Provide the [X, Y] coordinate of the cell's center where the given text is located.  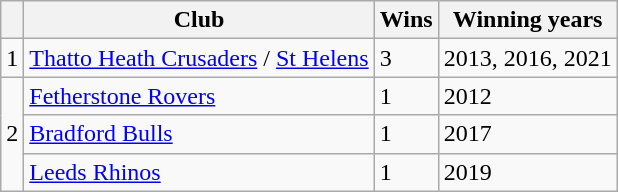
Wins [406, 20]
2 [12, 134]
Thatto Heath Crusaders / St Helens [199, 58]
2019 [528, 172]
Fetherstone Rovers [199, 96]
2013, 2016, 2021 [528, 58]
2012 [528, 96]
3 [406, 58]
Winning years [528, 20]
Bradford Bulls [199, 134]
Club [199, 20]
2017 [528, 134]
Leeds Rhinos [199, 172]
